Return (x, y) of the center of cell containing provided text 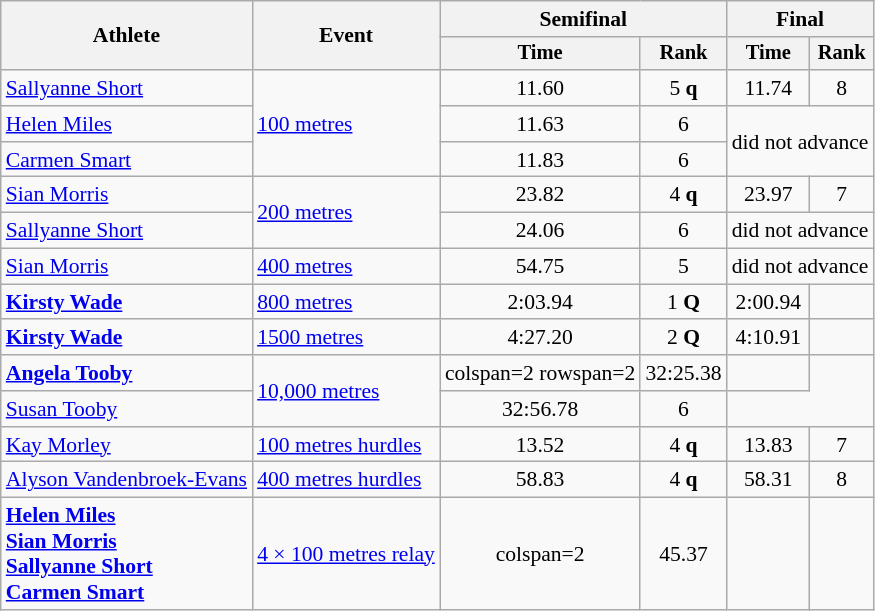
Athlete (126, 36)
Angela Tooby (126, 373)
Event (346, 36)
10,000 metres (346, 390)
32:25.38 (683, 373)
Helen Miles (126, 124)
800 metres (346, 302)
23.97 (768, 195)
1 Q (683, 302)
Semifinal (584, 19)
colspan=2 (540, 554)
32:56.78 (540, 409)
13.52 (540, 445)
23.82 (540, 195)
11.83 (540, 160)
Alyson Vandenbroek-Evans (126, 480)
2 Q (683, 338)
2:00.94 (768, 302)
58.83 (540, 480)
5 (683, 267)
2:03.94 (540, 302)
Kay Morley (126, 445)
1500 metres (346, 338)
200 metres (346, 212)
Susan Tooby (126, 409)
45.37 (683, 554)
11.63 (540, 124)
100 metres hurdles (346, 445)
11.60 (540, 88)
100 metres (346, 124)
24.06 (540, 231)
400 metres hurdles (346, 480)
13.83 (768, 445)
4:27.20 (540, 338)
54.75 (540, 267)
58.31 (768, 480)
colspan=2 rowspan=2 (540, 373)
4 × 100 metres relay (346, 554)
5 q (683, 88)
11.74 (768, 88)
4:10.91 (768, 338)
400 metres (346, 267)
Final (800, 19)
Helen MilesSian MorrisSallyanne ShortCarmen Smart (126, 554)
Carmen Smart (126, 160)
